Extract the (X, Y) coordinate from the center of the cell holding the provided text.  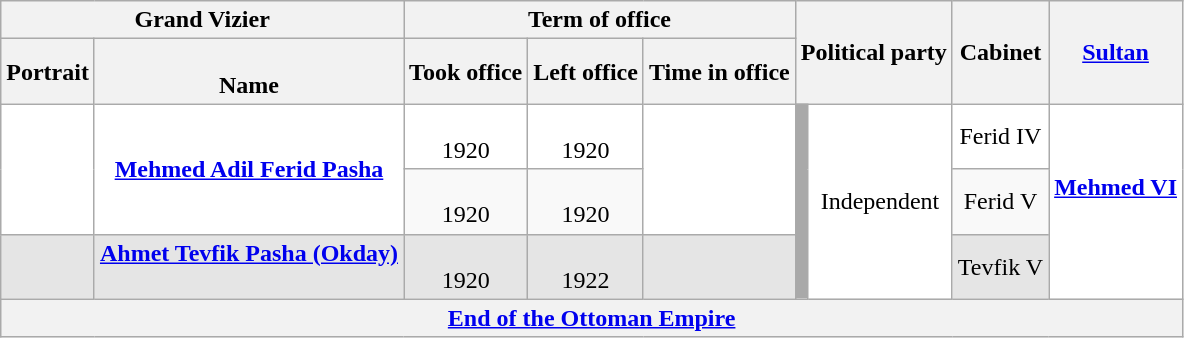
1922 (586, 266)
Ahmet Tevfik Pasha (Okday) (248, 266)
Political party (874, 52)
Tevfik V (1000, 266)
Took office (466, 72)
Cabinet (1000, 52)
Mehmed VI (1116, 202)
Ferid V (1000, 202)
Grand Vizier (202, 20)
Independent (880, 202)
End of the Ottoman Empire (592, 318)
Left office (586, 72)
Name (248, 72)
Ferid IV (1000, 136)
Mehmed Adil Ferid Pasha (248, 169)
Sultan (1116, 52)
Term of office (600, 20)
Time in office (719, 72)
Portrait (48, 72)
